Find where the given text appears and provide that cell's center as (X, Y) coordinate. 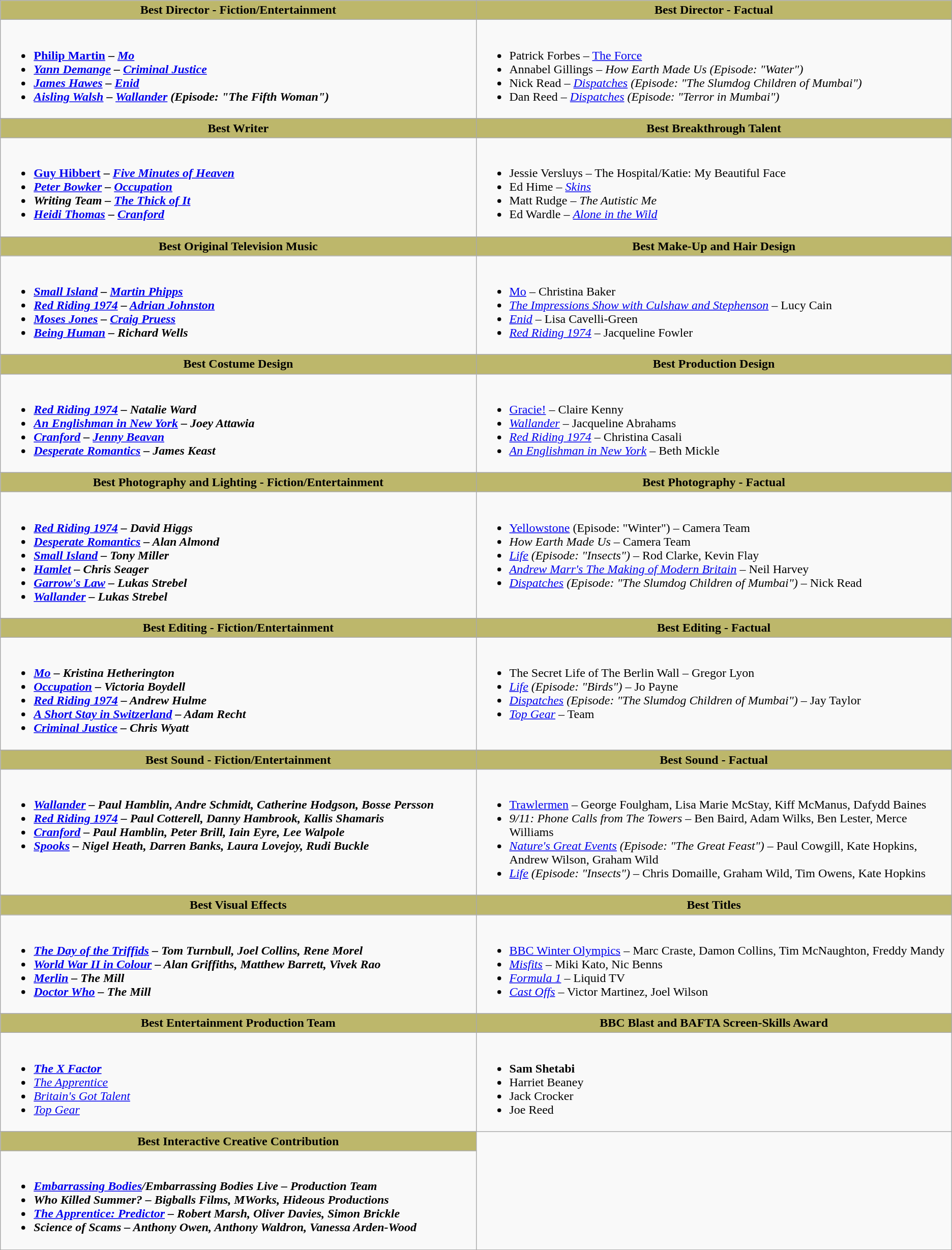
Philip Martin – MoYann Demange – Criminal JusticeJames Hawes – EnidAisling Walsh – Wallander (Episode: "The Fifth Woman") (238, 69)
Best Production Design (714, 364)
Best Writer (238, 128)
Best Visual Effects (238, 905)
Red Riding 1974 – Natalie WardAn Englishman in New York – Joey AttawiaCranford – Jenny BeavanDesperate Romantics – James Keast (238, 423)
Best Costume Design (238, 364)
Best Titles (714, 905)
Best Sound - Fiction/Entertainment (238, 759)
Gracie! – Claire KennyWallander – Jacqueline AbrahamsRed Riding 1974 – Christina CasaliAn Englishman in New York – Beth Mickle (714, 423)
Best Make-Up and Hair Design (714, 246)
Best Original Television Music (238, 246)
Best Editing - Factual (714, 628)
Sam ShetabiHarriet BeaneyJack CrockerJoe Reed (714, 1082)
Jessie Versluys – The Hospital/Katie: My Beautiful FaceEd Hime – SkinsMatt Rudge – The Autistic MeEd Wardle – Alone in the Wild (714, 187)
Best Entertainment Production Team (238, 1023)
Best Editing - Fiction/Entertainment (238, 628)
Best Director - Fiction/Entertainment (238, 10)
Best Photography - Factual (714, 482)
Guy Hibbert – Five Minutes of HeavenPeter Bowker – OccupationWriting Team – The Thick of ItHeidi Thomas – Cranford (238, 187)
Small Island – Martin PhippsRed Riding 1974 – Adrian JohnstonMoses Jones – Craig PruessBeing Human – Richard Wells (238, 305)
BBC Blast and BAFTA Screen-Skills Award (714, 1023)
Mo – Christina BakerThe Impressions Show with Culshaw and Stephenson – Lucy CainEnid – Lisa Cavelli-GreenRed Riding 1974 – Jacqueline Fowler (714, 305)
Best Sound - Factual (714, 759)
The X FactorThe ApprenticeBritain's Got TalentTop Gear (238, 1082)
Best Breakthrough Talent (714, 128)
Best Photography and Lighting - Fiction/Entertainment (238, 482)
Best Director - Factual (714, 10)
Best Interactive Creative Contribution (238, 1141)
